Return [x, y] of the center of cell containing provided text 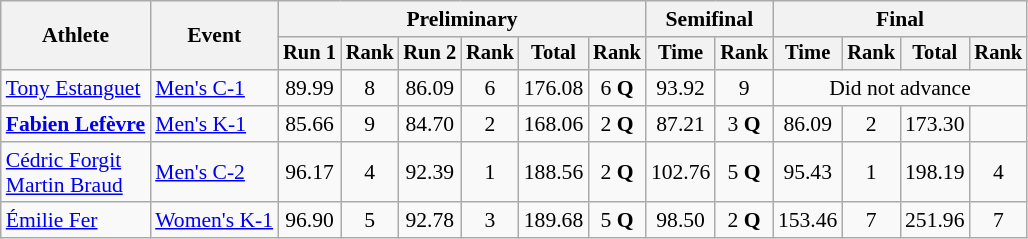
Men's C-2 [214, 172]
Final [900, 19]
Tony Estanguet [76, 88]
92.39 [430, 172]
Athlete [76, 36]
6 [490, 88]
93.92 [680, 88]
Semifinal [710, 19]
Men's C-1 [214, 88]
95.43 [808, 172]
176.08 [554, 88]
Émilie Fer [76, 221]
173.30 [934, 124]
102.76 [680, 172]
8 [370, 88]
3 [490, 221]
Event [214, 36]
84.70 [430, 124]
Preliminary [462, 19]
Did not advance [900, 88]
96.17 [310, 172]
3 Q [744, 124]
5 [370, 221]
Run 2 [430, 54]
Men's K-1 [214, 124]
89.99 [310, 88]
92.78 [430, 221]
Fabien Lefèvre [76, 124]
Cédric ForgitMartin Braud [76, 172]
198.19 [934, 172]
85.66 [310, 124]
251.96 [934, 221]
Run 1 [310, 54]
168.06 [554, 124]
Women's K-1 [214, 221]
96.90 [310, 221]
188.56 [554, 172]
6 Q [617, 88]
153.46 [808, 221]
189.68 [554, 221]
87.21 [680, 124]
98.50 [680, 221]
